Pinpoint the cell where the given text exists, returning its [X, Y] midpoint coordinate. 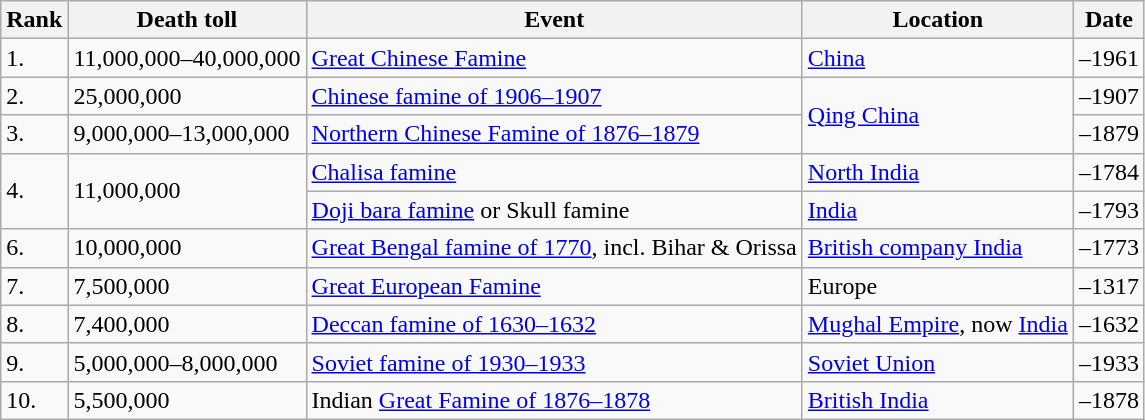
1. [34, 58]
–1879 [1108, 134]
11,000,000–40,000,000 [187, 58]
Doji bara famine or Skull famine [554, 210]
–1933 [1108, 362]
9. [34, 362]
Soviet Union [938, 362]
British India [938, 400]
Rank [34, 20]
British company India [938, 248]
5,000,000–8,000,000 [187, 362]
Death toll [187, 20]
10. [34, 400]
North India [938, 172]
8. [34, 324]
9,000,000–13,000,000 [187, 134]
7,500,000 [187, 286]
Event [554, 20]
7,400,000 [187, 324]
–1773 [1108, 248]
6. [34, 248]
Chinese famine of 1906–1907 [554, 96]
–1784 [1108, 172]
Soviet famine of 1930–1933 [554, 362]
Date [1108, 20]
–1793 [1108, 210]
–1878 [1108, 400]
Northern Chinese Famine of 1876–1879 [554, 134]
5,500,000 [187, 400]
China [938, 58]
India [938, 210]
Chalisa famine [554, 172]
Great Chinese Famine [554, 58]
2. [34, 96]
Great European Famine [554, 286]
11,000,000 [187, 191]
Europe [938, 286]
4. [34, 191]
10,000,000 [187, 248]
Deccan famine of 1630–1632 [554, 324]
7. [34, 286]
–1907 [1108, 96]
–1632 [1108, 324]
Location [938, 20]
Mughal Empire, now India [938, 324]
–1317 [1108, 286]
3. [34, 134]
25,000,000 [187, 96]
Indian Great Famine of 1876–1878 [554, 400]
Qing China [938, 115]
–1961 [1108, 58]
Great Bengal famine of 1770, incl. Bihar & Orissa [554, 248]
